Provide the (X, Y) coordinate of the cell's center where the given text is located.  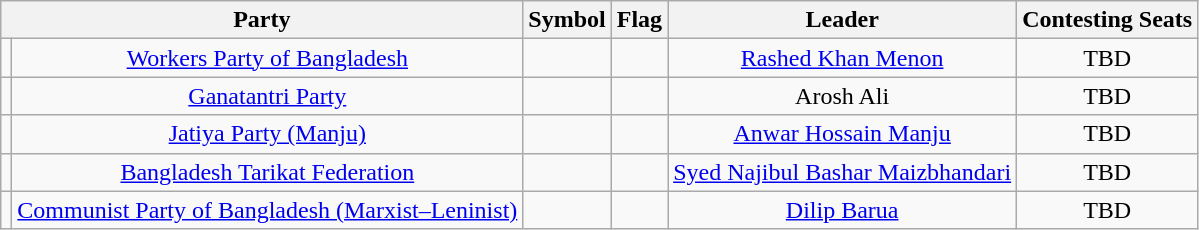
Rashed Khan Menon (842, 58)
Syed Najibul Bashar Maizbhandari (842, 172)
Communist Party of Bangladesh (Marxist–Leninist) (268, 210)
Contesting Seats (1108, 20)
Symbol (567, 20)
Dilip Barua (842, 210)
Flag (639, 20)
Ganatantri Party (268, 96)
Bangladesh Tarikat Federation (268, 172)
Jatiya Party (Manju) (268, 134)
Arosh Ali (842, 96)
Party (262, 20)
Workers Party of Bangladesh (268, 58)
Anwar Hossain Manju (842, 134)
Leader (842, 20)
